From the cell containing the given text, extract its center point as [x, y] coordinate. 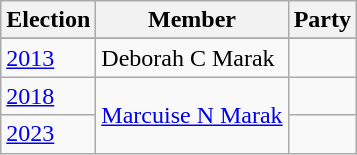
Deborah C Marak [192, 58]
Marcuise N Marak [192, 115]
2013 [48, 58]
Party [322, 20]
Election [48, 20]
2018 [48, 96]
2023 [48, 134]
Member [192, 20]
